Return [X, Y] of the center of cell containing provided text 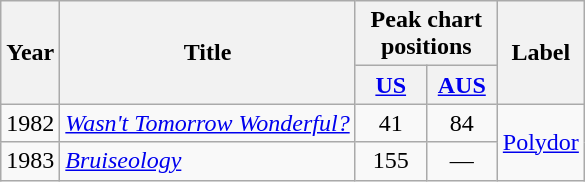
1983 [30, 161]
Title [208, 52]
Label [540, 52]
Bruiseology [208, 161]
Polydor [540, 142]
AUS [462, 85]
US [390, 85]
Year [30, 52]
— [462, 161]
84 [462, 123]
155 [390, 161]
41 [390, 123]
Wasn't Tomorrow Wonderful? [208, 123]
1982 [30, 123]
Peak chartpositions [426, 34]
